Identify which cell holds the provided text, then report its (X, Y) central coordinate. 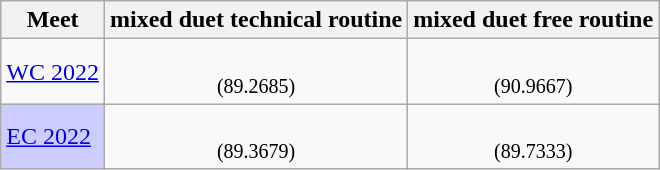
WC 2022 (53, 72)
(89.2685) (256, 72)
mixed duet technical routine (256, 20)
mixed duet free routine (534, 20)
(89.3679) (256, 136)
EC 2022 (53, 136)
(90.9667) (534, 72)
(89.7333) (534, 136)
Meet (53, 20)
